Find where the given text appears and provide that cell's center as [X, Y] coordinate. 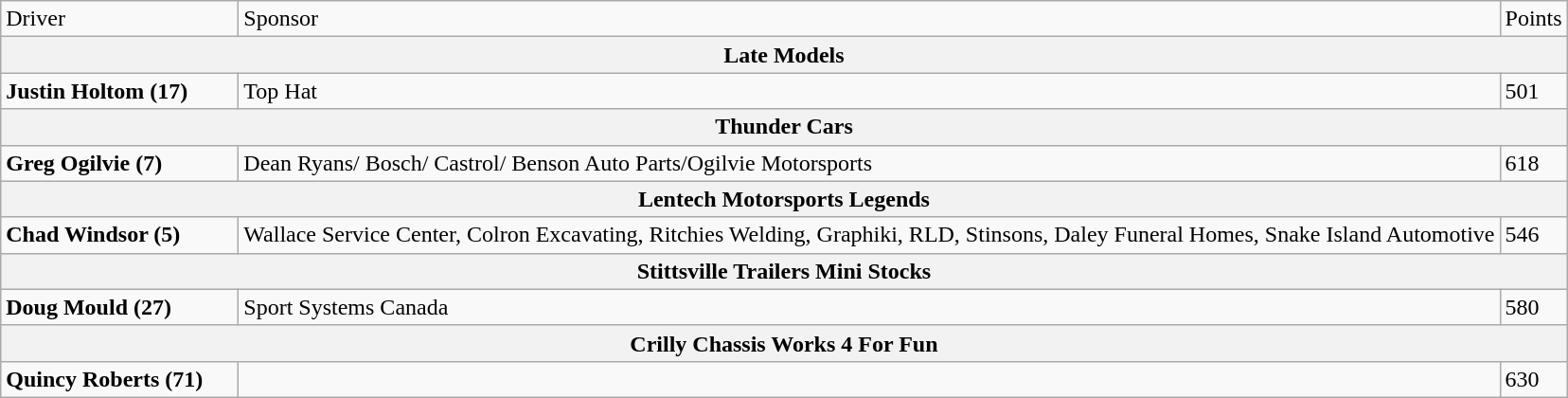
580 [1534, 307]
Quincy Roberts (71) [119, 379]
546 [1534, 235]
Justin Holtom (17) [119, 91]
Driver [119, 19]
Points [1534, 19]
Greg Ogilvie (7) [119, 163]
501 [1534, 91]
Crilly Chassis Works 4 For Fun [784, 343]
Sport Systems Canada [869, 307]
618 [1534, 163]
Wallace Service Center, Colron Excavating, Ritchies Welding, Graphiki, RLD, Stinsons, Daley Funeral Homes, Snake Island Automotive [869, 235]
Chad Windsor (5) [119, 235]
Top Hat [869, 91]
Lentech Motorsports Legends [784, 199]
Dean Ryans/ Bosch/ Castrol/ Benson Auto Parts/Ogilvie Motorsports [869, 163]
Thunder Cars [784, 127]
Doug Mould (27) [119, 307]
630 [1534, 379]
Stittsville Trailers Mini Stocks [784, 271]
Sponsor [869, 19]
Late Models [784, 55]
